Search for the cell housing the specified text and yield its (x, y) center coordinate. 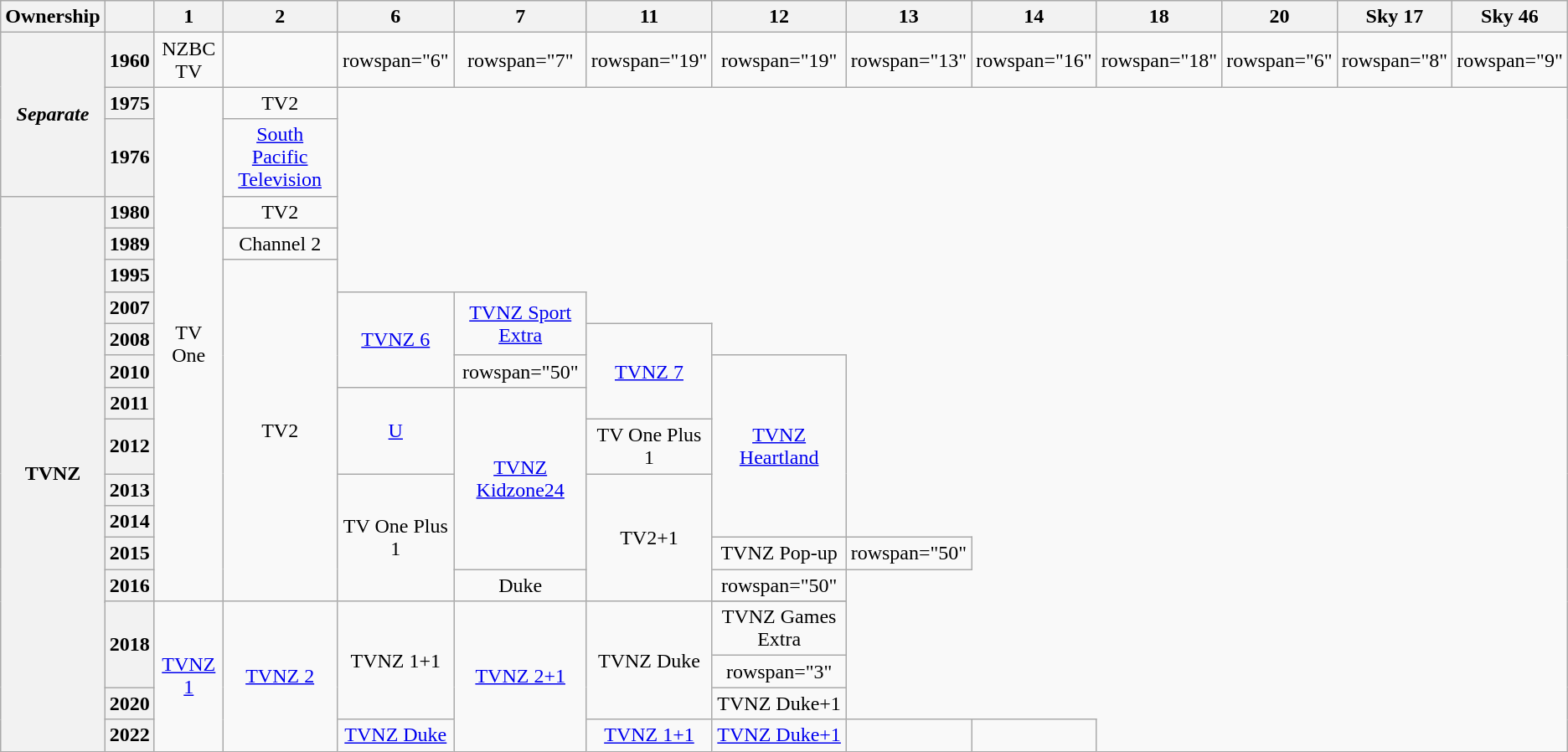
TVNZ Games Extra (779, 628)
1 (188, 17)
2020 (129, 703)
6 (395, 17)
20 (1280, 17)
TVNZ 2 (280, 677)
TVNZ 7 (649, 371)
12 (779, 17)
1995 (129, 276)
1960 (129, 60)
TV One (188, 344)
NZBC TV (188, 60)
2010 (129, 371)
TVNZ Pop-up (779, 554)
1975 (129, 103)
Separate (53, 114)
11 (649, 17)
2012 (129, 446)
13 (909, 17)
rowspan="8" (1395, 60)
2015 (129, 554)
rowspan="16" (1034, 60)
2011 (129, 403)
Channel 2 (280, 244)
2007 (129, 307)
2022 (129, 735)
Duke (521, 585)
TVNZ (53, 474)
2008 (129, 339)
TVNZ 6 (395, 339)
1989 (129, 244)
U (395, 430)
TVNZ 2+1 (521, 677)
18 (1159, 17)
1980 (129, 212)
TVNZ Sport Extra (521, 323)
South Pacific Television (280, 157)
14 (1034, 17)
TV2+1 (649, 538)
2014 (129, 522)
2013 (129, 490)
rowspan="18" (1159, 60)
TVNZ Heartland (779, 446)
2016 (129, 585)
rowspan="9" (1510, 60)
Sky 17 (1395, 17)
Sky 46 (1510, 17)
rowspan="13" (909, 60)
2 (280, 17)
Ownership (53, 17)
TVNZ Kidzone24 (521, 477)
TVNZ 1 (188, 677)
rowspan="3" (779, 672)
rowspan="7" (521, 60)
7 (521, 17)
2018 (129, 645)
1976 (129, 157)
